Provide the (X, Y) coordinate of the cell's center where the given text is located.  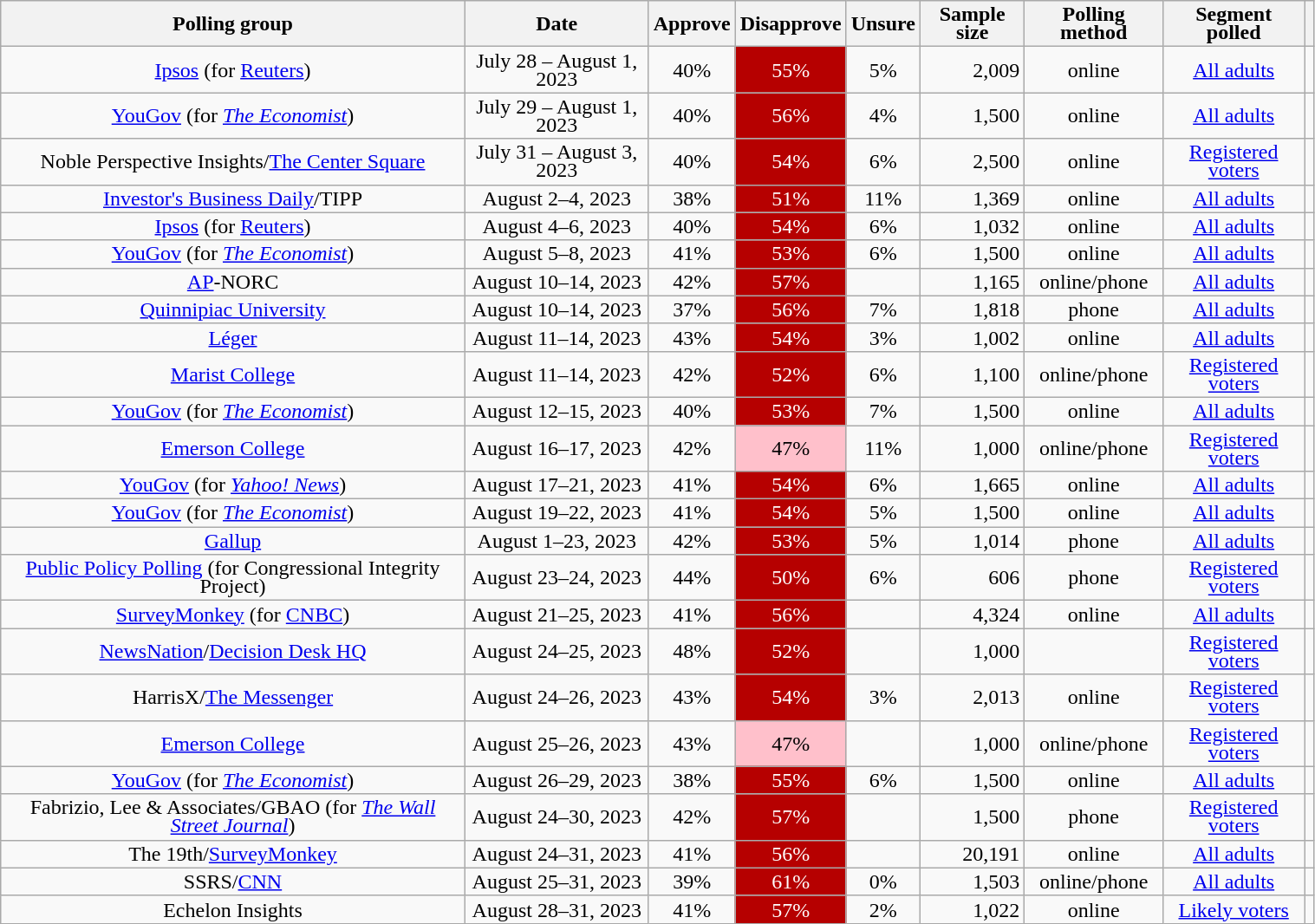
August 5–8, 2023 (557, 254)
August 12–15, 2023 (557, 411)
Echelon Insights (233, 909)
SurveyMonkey (for CNBC) (233, 615)
1,665 (972, 485)
Likely voters (1234, 909)
2,013 (972, 697)
Polling method (1094, 24)
July 31 – August 3, 2023 (557, 161)
Gallup (233, 541)
606 (972, 577)
1,818 (972, 309)
Unsure (882, 24)
August 23–24, 2023 (557, 577)
1,100 (972, 374)
August 1–23, 2023 (557, 541)
Polling group (233, 24)
HarrisX/The Messenger (233, 697)
Approve (692, 24)
44% (692, 577)
August 4–6, 2023 (557, 226)
61% (791, 882)
August 24–25, 2023 (557, 652)
1,002 (972, 337)
August 21–25, 2023 (557, 615)
Public Policy Polling (for Congressional Integrity Project) (233, 577)
51% (791, 198)
August 25–31, 2023 (557, 882)
Quinnipiac University (233, 309)
Investor's Business Daily/TIPP (233, 198)
1,503 (972, 882)
Segment polled (1234, 24)
Fabrizio, Lee & Associates/GBAO (for The Wall Street Journal) (233, 817)
Noble Perspective Insights/The Center Square (233, 161)
The 19th/SurveyMonkey (233, 854)
August 17–21, 2023 (557, 485)
4,324 (972, 615)
August 25–26, 2023 (557, 744)
July 29 – August 1, 2023 (557, 116)
Date (557, 24)
August 2–4, 2023 (557, 198)
2% (882, 909)
August 26–29, 2023 (557, 780)
2,009 (972, 69)
August 24–31, 2023 (557, 854)
50% (791, 577)
39% (692, 882)
1,165 (972, 282)
Disapprove (791, 24)
August 16–17, 2023 (557, 447)
37% (692, 309)
1,014 (972, 541)
August 19–22, 2023 (557, 513)
SSRS/CNN (233, 882)
Marist College (233, 374)
48% (692, 652)
Sample size (972, 24)
YouGov (for Yahoo! News) (233, 485)
20,191 (972, 854)
AP-NORC (233, 282)
July 28 – August 1, 2023 (557, 69)
August 24–30, 2023 (557, 817)
Léger (233, 337)
August 28–31, 2023 (557, 909)
August 24–26, 2023 (557, 697)
2,500 (972, 161)
1,022 (972, 909)
4% (882, 116)
0% (882, 882)
NewsNation/Decision Desk HQ (233, 652)
1,032 (972, 226)
1,369 (972, 198)
